Detect which cell encompasses the target text, then output its (x, y) center coordinate. 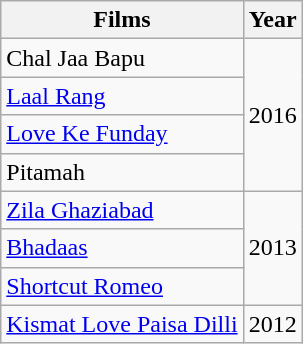
Kismat Love Paisa Dilli (122, 324)
Laal Rang (122, 96)
Year (272, 20)
2013 (272, 248)
2016 (272, 115)
Pitamah (122, 172)
Shortcut Romeo (122, 286)
Love Ke Funday (122, 134)
2012 (272, 324)
Bhadaas (122, 248)
Chal Jaa Bapu (122, 58)
Films (122, 20)
Zila Ghaziabad (122, 210)
